Return [x, y] of the center of cell containing provided text 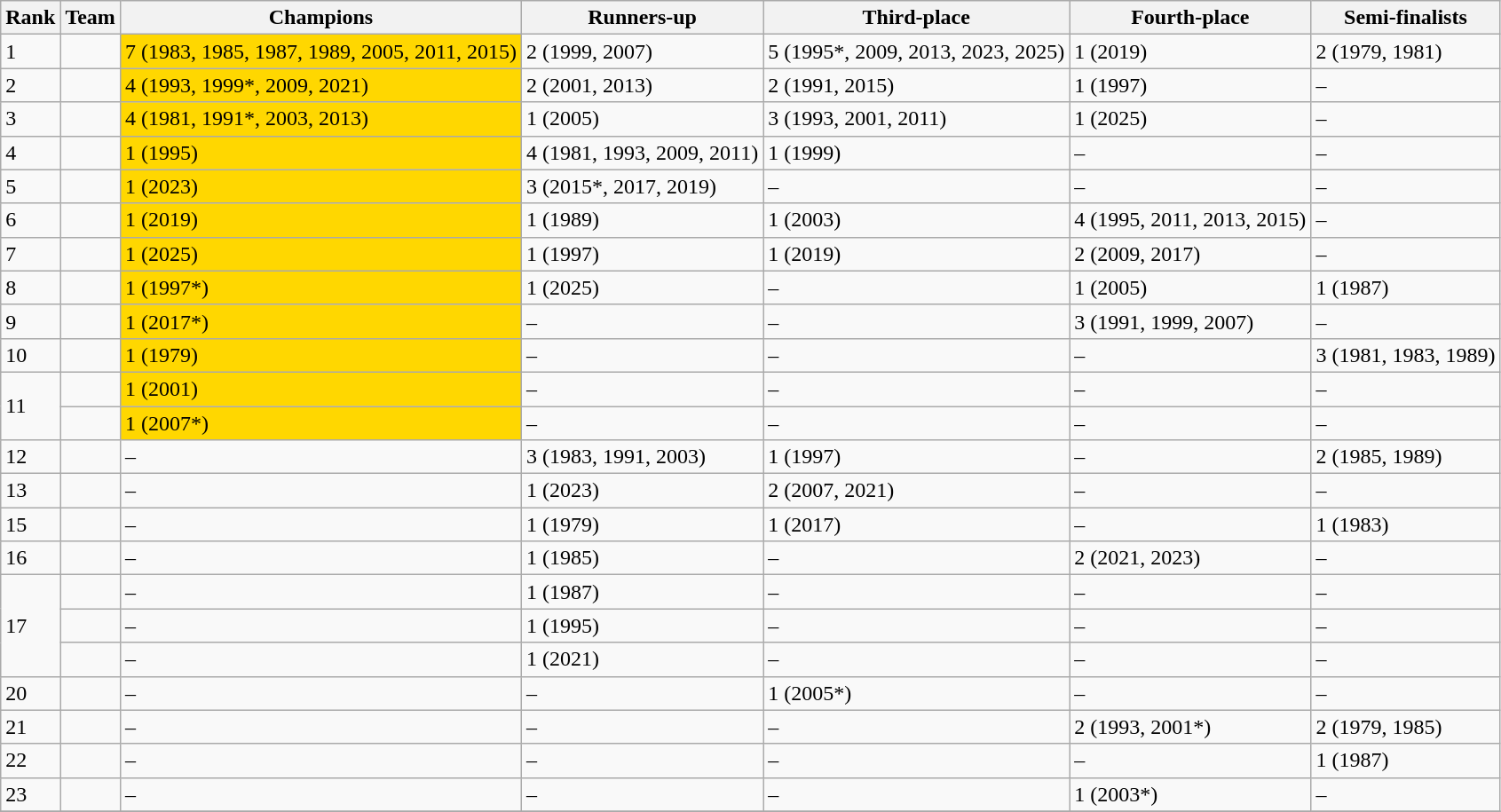
8 [30, 288]
2 (2021, 2023) [1190, 558]
4 (1981, 1991*, 2003, 2013) [320, 119]
4 (1993, 1999*, 2009, 2021) [320, 85]
4 (1995, 2011, 2013, 2015) [1190, 220]
2 (1993, 2001*) [1190, 727]
Champions [320, 18]
1 (2007*) [320, 423]
1 [30, 51]
23 [30, 794]
2 [30, 85]
1 (1989) [643, 220]
1 (2017) [916, 524]
1 (1983) [1406, 524]
7 [30, 254]
3 (1981, 1983, 1989) [1406, 355]
Rank [30, 18]
1 (1999) [916, 153]
1 (2003*) [1190, 794]
5 (1995*, 2009, 2013, 2023, 2025) [916, 51]
3 (2015*, 2017, 2019) [643, 186]
3 [30, 119]
1 (2021) [643, 659]
3 (1983, 1991, 2003) [643, 457]
12 [30, 457]
Fourth-place [1190, 18]
10 [30, 355]
20 [30, 693]
2 (1999, 2007) [643, 51]
1 (1997*) [320, 288]
Team [91, 18]
2 (2009, 2017) [1190, 254]
9 [30, 321]
2 (2001, 2013) [643, 85]
7 (1983, 1985, 1987, 1989, 2005, 2011, 2015) [320, 51]
1 (2001) [320, 389]
1 (2017*) [320, 321]
4 (1981, 1993, 2009, 2011) [643, 153]
22 [30, 761]
Semi-finalists [1406, 18]
2 (1979, 1985) [1406, 727]
3 (1991, 1999, 2007) [1190, 321]
1 (2003) [916, 220]
2 (1979, 1981) [1406, 51]
1 (2005*) [916, 693]
5 [30, 186]
13 [30, 491]
Third-place [916, 18]
2 (1985, 1989) [1406, 457]
21 [30, 727]
3 (1993, 2001, 2011) [916, 119]
17 [30, 626]
6 [30, 220]
1 (1985) [643, 558]
4 [30, 153]
2 (2007, 2021) [916, 491]
11 [30, 406]
15 [30, 524]
Runners-up [643, 18]
16 [30, 558]
2 (1991, 2015) [916, 85]
